Locate the cell with the specified text and output its [x, y] center coordinate. 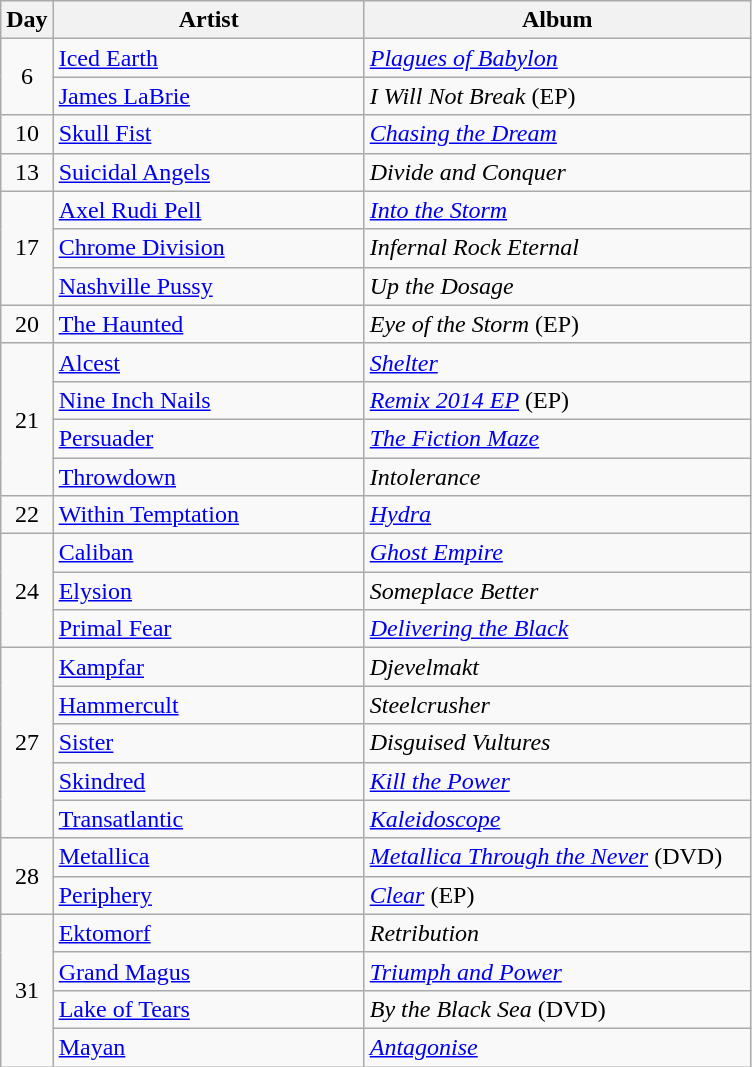
Nine Inch Nails [208, 400]
The Haunted [208, 324]
28 [27, 876]
Transatlantic [208, 819]
Divide and Conquer [557, 172]
Hydra [557, 515]
Sister [208, 743]
Skindred [208, 781]
10 [27, 134]
6 [27, 77]
21 [27, 419]
Persuader [208, 438]
Grand Magus [208, 971]
Disguised Vultures [557, 743]
Someplace Better [557, 591]
Kaleidoscope [557, 819]
Remix 2014 EP (EP) [557, 400]
Lake of Tears [208, 1009]
Skull Fist [208, 134]
Elysion [208, 591]
Day [27, 20]
Metallica [208, 857]
Intolerance [557, 477]
Into the Storm [557, 210]
Kill the Power [557, 781]
Metallica Through the Never (DVD) [557, 857]
Triumph and Power [557, 971]
13 [27, 172]
Periphery [208, 895]
Chasing the Dream [557, 134]
Delivering the Black [557, 629]
Caliban [208, 553]
24 [27, 591]
Steelcrusher [557, 705]
Infernal Rock Eternal [557, 248]
Suicidal Angels [208, 172]
Nashville Pussy [208, 286]
Kampfar [208, 667]
Artist [208, 20]
22 [27, 515]
Up the Dosage [557, 286]
Eye of the Storm (EP) [557, 324]
Clear (EP) [557, 895]
Antagonise [557, 1047]
Shelter [557, 362]
By the Black Sea (DVD) [557, 1009]
17 [27, 248]
20 [27, 324]
Ghost Empire [557, 553]
Axel Rudi Pell [208, 210]
Alcest [208, 362]
I Will Not Break (EP) [557, 96]
27 [27, 743]
Album [557, 20]
Djevelmakt [557, 667]
James LaBrie [208, 96]
Within Temptation [208, 515]
Mayan [208, 1047]
The Fiction Maze [557, 438]
Retribution [557, 933]
Ektomorf [208, 933]
Primal Fear [208, 629]
31 [27, 990]
Throwdown [208, 477]
Hammercult [208, 705]
Plagues of Babylon [557, 58]
Iced Earth [208, 58]
Chrome Division [208, 248]
